Search for the cell housing the specified text and yield its [X, Y] center coordinate. 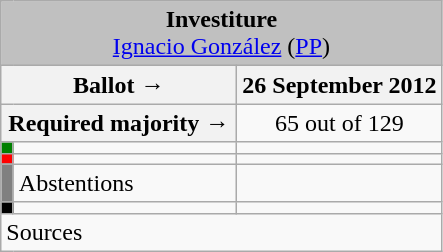
65 out of 129 [340, 123]
26 September 2012 [340, 85]
InvestitureIgnacio González (PP) [222, 34]
Ballot → [119, 85]
Sources [222, 232]
Abstentions [125, 183]
Required majority → [119, 123]
